Detect which cell encompasses the target text, then output its (X, Y) center coordinate. 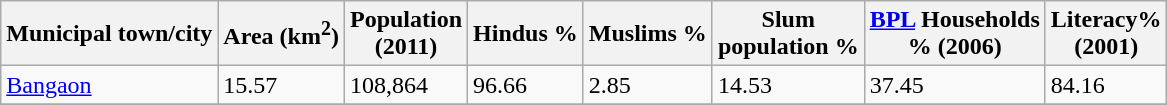
2.85 (648, 85)
Literacy% (2001) (1106, 34)
BPL Households % (2006) (954, 34)
Municipal town/city (110, 34)
Slum population % (788, 34)
15.57 (282, 85)
Population(2011) (406, 34)
96.66 (526, 85)
Bangaon (110, 85)
108,864 (406, 85)
Muslims % (648, 34)
Hindus % (526, 34)
14.53 (788, 85)
84.16 (1106, 85)
37.45 (954, 85)
Area (km2) (282, 34)
